Identify which cell holds the provided text, then report its [X, Y] central coordinate. 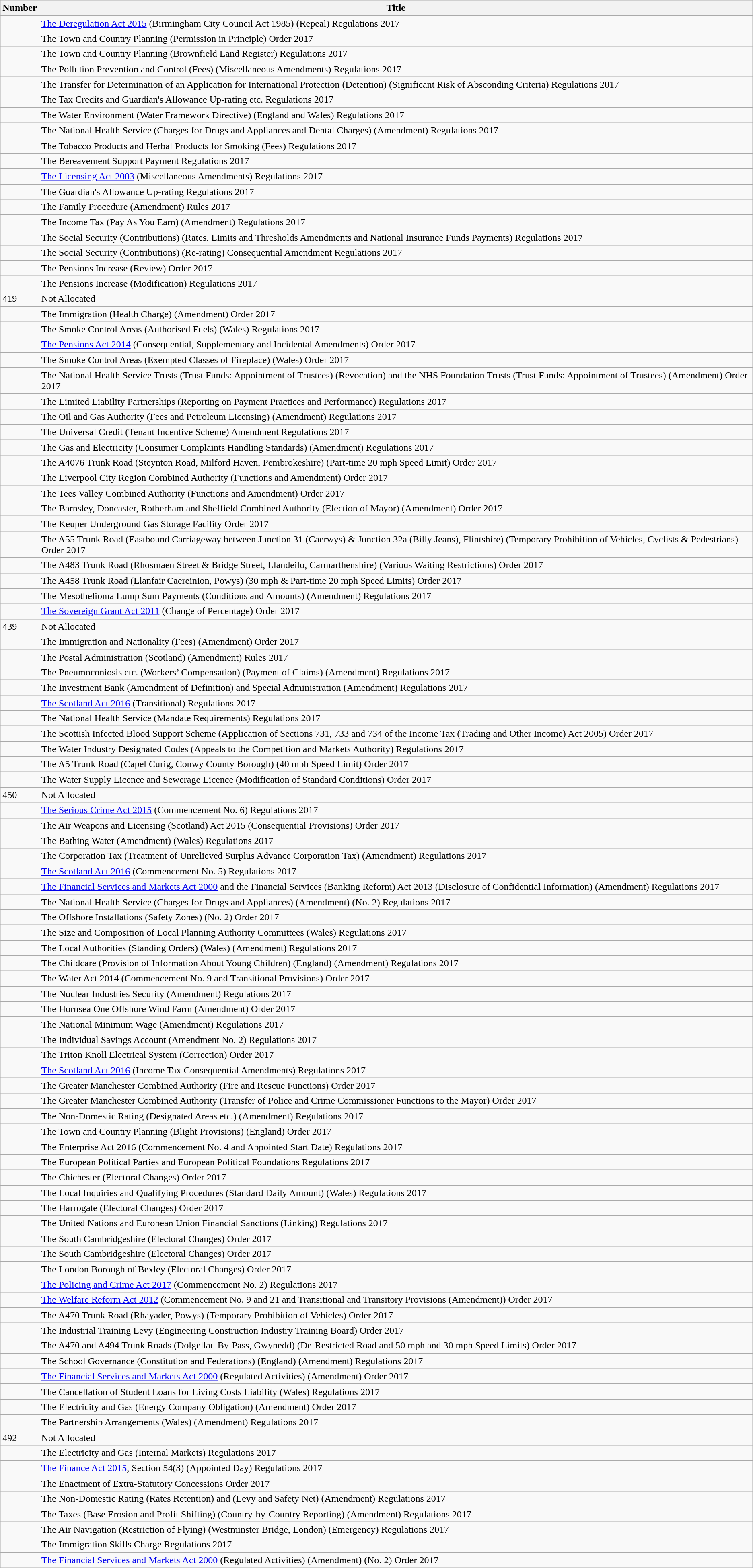
The Transfer for Determination of an Application for International Protection (Detention) (Significant Risk of Absconding Criteria) Regulations 2017 [396, 84]
The National Health Service (Mandate Requirements) Regulations 2017 [396, 718]
The Triton Knoll Electrical System (Correction) Order 2017 [396, 1055]
The Water Industry Designated Codes (Appeals to the Competition and Markets Authority) Regulations 2017 [396, 749]
The A483 Trunk Road (Rhosmaen Street & Bridge Street, Llandeilo, Carmarthenshire) (Various Waiting Restrictions) Order 2017 [396, 565]
The Pensions Act 2014 (Consequential, Supplementary and Incidental Amendments) Order 2017 [396, 345]
The Electricity and Gas (Internal Markets) Regulations 2017 [396, 1453]
The Childcare (Provision of Information About Young Children) (England) (Amendment) Regulations 2017 [396, 963]
The Non-Domestic Rating (Designated Areas etc.) (Amendment) Regulations 2017 [396, 1116]
The Industrial Training Levy (Engineering Construction Industry Training Board) Order 2017 [396, 1330]
The Licensing Act 2003 (Miscellaneous Amendments) Regulations 2017 [396, 176]
The Corporation Tax (Treatment of Unrelieved Surplus Advance Corporation Tax) (Amendment) Regulations 2017 [396, 856]
The Scotland Act 2016 (Income Tax Consequential Amendments) Regulations 2017 [396, 1070]
The Electricity and Gas (Energy Company Obligation) (Amendment) Order 2017 [396, 1407]
The Nuclear Industries Security (Amendment) Regulations 2017 [396, 994]
The Town and Country Planning (Blight Provisions) (England) Order 2017 [396, 1131]
The Water Environment (Water Framework Directive) (England and Wales) Regulations 2017 [396, 115]
The Deregulation Act 2015 (Birmingham City Council Act 1985) (Repeal) Regulations 2017 [396, 23]
The Non-Domestic Rating (Rates Retention) and (Levy and Safety Net) (Amendment) Regulations 2017 [396, 1499]
The Individual Savings Account (Amendment No. 2) Regulations 2017 [396, 1040]
The Air Weapons and Licensing (Scotland) Act 2015 (Consequential Provisions) Order 2017 [396, 825]
The Air Navigation (Restriction of Flying) (Westminster Bridge, London) (Emergency) Regulations 2017 [396, 1529]
The Mesothelioma Lump Sum Payments (Conditions and Amounts) (Amendment) Regulations 2017 [396, 596]
The Smoke Control Areas (Exempted Classes of Fireplace) (Wales) Order 2017 [396, 360]
The United Nations and European Union Financial Sanctions (Linking) Regulations 2017 [396, 1223]
The Town and Country Planning (Permission in Principle) Order 2017 [396, 39]
The Barnsley, Doncaster, Rotherham and Sheffield Combined Authority (Election of Mayor) (Amendment) Order 2017 [396, 509]
The Bereavement Support Payment Regulations 2017 [396, 161]
The Cancellation of Student Loans for Living Costs Liability (Wales) Regulations 2017 [396, 1391]
The Water Act 2014 (Commencement No. 9 and Transitional Provisions) Order 2017 [396, 979]
439 [20, 626]
The Immigration Skills Charge Regulations 2017 [396, 1545]
The Policing and Crime Act 2017 (Commencement No. 2) Regulations 2017 [396, 1285]
The Town and Country Planning (Brownfield Land Register) Regulations 2017 [396, 54]
The Postal Administration (Scotland) (Amendment) Rules 2017 [396, 657]
The A4076 Trunk Road (Steynton Road, Milford Haven, Pembrokeshire) (Part-time 20 mph Speed Limit) Order 2017 [396, 463]
492 [20, 1437]
The National Minimum Wage (Amendment) Regulations 2017 [396, 1024]
The Pollution Prevention and Control (Fees) (Miscellaneous Amendments) Regulations 2017 [396, 69]
The Scotland Act 2016 (Commencement No. 5) Regulations 2017 [396, 871]
450 [20, 795]
The Bathing Water (Amendment) (Wales) Regulations 2017 [396, 841]
The Social Security (Contributions) (Rates, Limits and Thresholds Amendments and National Insurance Funds Payments) Regulations 2017 [396, 238]
The Family Procedure (Amendment) Rules 2017 [396, 207]
The Chichester (Electoral Changes) Order 2017 [396, 1177]
The Sovereign Grant Act 2011 (Change of Percentage) Order 2017 [396, 611]
The Enterprise Act 2016 (Commencement No. 4 and Appointed Start Date) Regulations 2017 [396, 1147]
The Serious Crime Act 2015 (Commencement No. 6) Regulations 2017 [396, 810]
The Welfare Reform Act 2012 (Commencement No. 9 and 21 and Transitional and Transitory Provisions (Amendment)) Order 2017 [396, 1300]
The Smoke Control Areas (Authorised Fuels) (Wales) Regulations 2017 [396, 329]
The Income Tax (Pay As You Earn) (Amendment) Regulations 2017 [396, 222]
The Universal Credit (Tenant Incentive Scheme) Amendment Regulations 2017 [396, 432]
The Tobacco Products and Herbal Products for Smoking (Fees) Regulations 2017 [396, 146]
The Taxes (Base Erosion and Profit Shifting) (Country-by-Country Reporting) (Amendment) Regulations 2017 [396, 1514]
The Liverpool City Region Combined Authority (Functions and Amendment) Order 2017 [396, 478]
The A458 Trunk Road (Llanfair Caereinion, Powys) (30 mph & Part-time 20 mph Speed Limits) Order 2017 [396, 581]
The A5 Trunk Road (Capel Curig, Conwy County Borough) (40 mph Speed Limit) Order 2017 [396, 764]
The Enactment of Extra-Statutory Concessions Order 2017 [396, 1484]
The Investment Bank (Amendment of Definition) and Special Administration (Amendment) Regulations 2017 [396, 688]
The Gas and Electricity (Consumer Complaints Handling Standards) (Amendment) Regulations 2017 [396, 447]
The Greater Manchester Combined Authority (Transfer of Police and Crime Commissioner Functions to the Mayor) Order 2017 [396, 1101]
The Limited Liability Partnerships (Reporting on Payment Practices and Performance) Regulations 2017 [396, 401]
The Keuper Underground Gas Storage Facility Order 2017 [396, 524]
The Immigration and Nationality (Fees) (Amendment) Order 2017 [396, 642]
The A470 and A494 Trunk Roads (Dolgellau By-Pass, Gwynedd) (De-Restricted Road and 50 mph and 30 mph Speed Limits) Order 2017 [396, 1346]
The Size and Composition of Local Planning Authority Committees (Wales) Regulations 2017 [396, 932]
The Immigration (Health Charge) (Amendment) Order 2017 [396, 314]
The Pneumoconiosis etc. (Workers’ Compensation) (Payment of Claims) (Amendment) Regulations 2017 [396, 672]
The Water Supply Licence and Sewerage Licence (Modification of Standard Conditions) Order 2017 [396, 780]
The Greater Manchester Combined Authority (Fire and Rescue Functions) Order 2017 [396, 1086]
The School Governance (Constitution and Federations) (England) (Amendment) Regulations 2017 [396, 1361]
The Finance Act 2015, Section 54(3) (Appointed Day) Regulations 2017 [396, 1468]
Number [20, 8]
Title [396, 8]
The Offshore Installations (Safety Zones) (No. 2) Order 2017 [396, 917]
The European Political Parties and European Political Foundations Regulations 2017 [396, 1162]
The Financial Services and Markets Act 2000 (Regulated Activities) (Amendment) (No. 2) Order 2017 [396, 1560]
The Pensions Increase (Modification) Regulations 2017 [396, 283]
The Financial Services and Markets Act 2000 (Regulated Activities) (Amendment) Order 2017 [396, 1376]
The A470 Trunk Road (Rhayader, Powys) (Temporary Prohibition of Vehicles) Order 2017 [396, 1315]
419 [20, 299]
The Local Authorities (Standing Orders) (Wales) (Amendment) Regulations 2017 [396, 948]
The Tax Credits and Guardian's Allowance Up-rating etc. Regulations 2017 [396, 100]
The National Health Service (Charges for Drugs and Appliances) (Amendment) (No. 2) Regulations 2017 [396, 902]
The London Borough of Bexley (Electoral Changes) Order 2017 [396, 1269]
The Guardian's Allowance Up-rating Regulations 2017 [396, 192]
The Pensions Increase (Review) Order 2017 [396, 268]
The Hornsea One Offshore Wind Farm (Amendment) Order 2017 [396, 1009]
The Social Security (Contributions) (Re-rating) Consequential Amendment Regulations 2017 [396, 253]
The Oil and Gas Authority (Fees and Petroleum Licensing) (Amendment) Regulations 2017 [396, 417]
The Harrogate (Electoral Changes) Order 2017 [396, 1208]
The Tees Valley Combined Authority (Functions and Amendment) Order 2017 [396, 493]
The National Health Service (Charges for Drugs and Appliances and Dental Charges) (Amendment) Regulations 2017 [396, 130]
The Local Inquiries and Qualifying Procedures (Standard Daily Amount) (Wales) Regulations 2017 [396, 1193]
The Scotland Act 2016 (Transitional) Regulations 2017 [396, 703]
The Partnership Arrangements (Wales) (Amendment) Regulations 2017 [396, 1422]
